Search for the cell housing the specified text and yield its [X, Y] center coordinate. 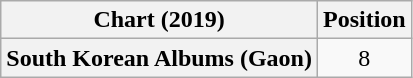
Chart (2019) [160, 20]
South Korean Albums (Gaon) [160, 58]
Position [364, 20]
8 [364, 58]
